Provide the [X, Y] coordinate of the cell's center where the given text is located.  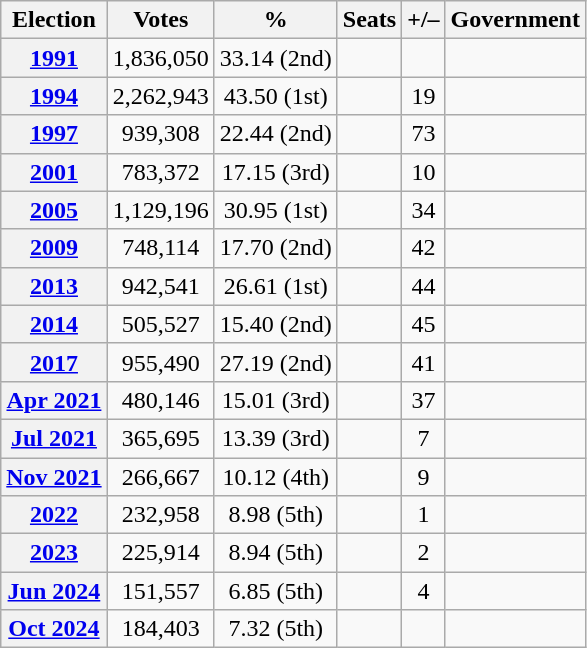
2,262,943 [160, 96]
232,958 [160, 515]
15.01 (3rd) [276, 400]
+/– [424, 20]
2001 [54, 172]
45 [424, 324]
365,695 [160, 438]
30.95 (1st) [276, 210]
151,557 [160, 591]
33.14 (2nd) [276, 58]
41 [424, 362]
1994 [54, 96]
Election [54, 20]
% [276, 20]
6.85 (5th) [276, 591]
1991 [54, 58]
4 [424, 591]
2005 [54, 210]
939,308 [160, 134]
19 [424, 96]
37 [424, 400]
22.44 (2nd) [276, 134]
9 [424, 477]
10.12 (4th) [276, 477]
Seats [369, 20]
7 [424, 438]
748,114 [160, 248]
955,490 [160, 362]
43.50 (1st) [276, 96]
Nov 2021 [54, 477]
1997 [54, 134]
26.61 (1st) [276, 286]
2022 [54, 515]
Government [515, 20]
15.40 (2nd) [276, 324]
783,372 [160, 172]
2017 [54, 362]
2014 [54, 324]
17.70 (2nd) [276, 248]
Apr 2021 [54, 400]
480,146 [160, 400]
13.39 (3rd) [276, 438]
17.15 (3rd) [276, 172]
34 [424, 210]
7.32 (5th) [276, 629]
Oct 2024 [54, 629]
2023 [54, 553]
10 [424, 172]
266,667 [160, 477]
942,541 [160, 286]
505,527 [160, 324]
42 [424, 248]
Jun 2024 [54, 591]
2009 [54, 248]
8.98 (5th) [276, 515]
184,403 [160, 629]
225,914 [160, 553]
73 [424, 134]
8.94 (5th) [276, 553]
2013 [54, 286]
44 [424, 286]
27.19 (2nd) [276, 362]
2 [424, 553]
1 [424, 515]
1,129,196 [160, 210]
1,836,050 [160, 58]
Votes [160, 20]
Jul 2021 [54, 438]
